Determine the (X, Y) coordinate at the center of the cell enclosing the given text.  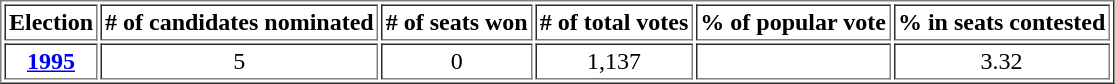
5 (239, 62)
% in seats contested (1001, 22)
1995 (50, 62)
# of seats won (456, 22)
0 (456, 62)
Election (50, 22)
3.32 (1001, 62)
# of candidates nominated (239, 22)
# of total votes (614, 22)
% of popular vote (794, 22)
1,137 (614, 62)
